Identify which cell holds the provided text, then report its [X, Y] central coordinate. 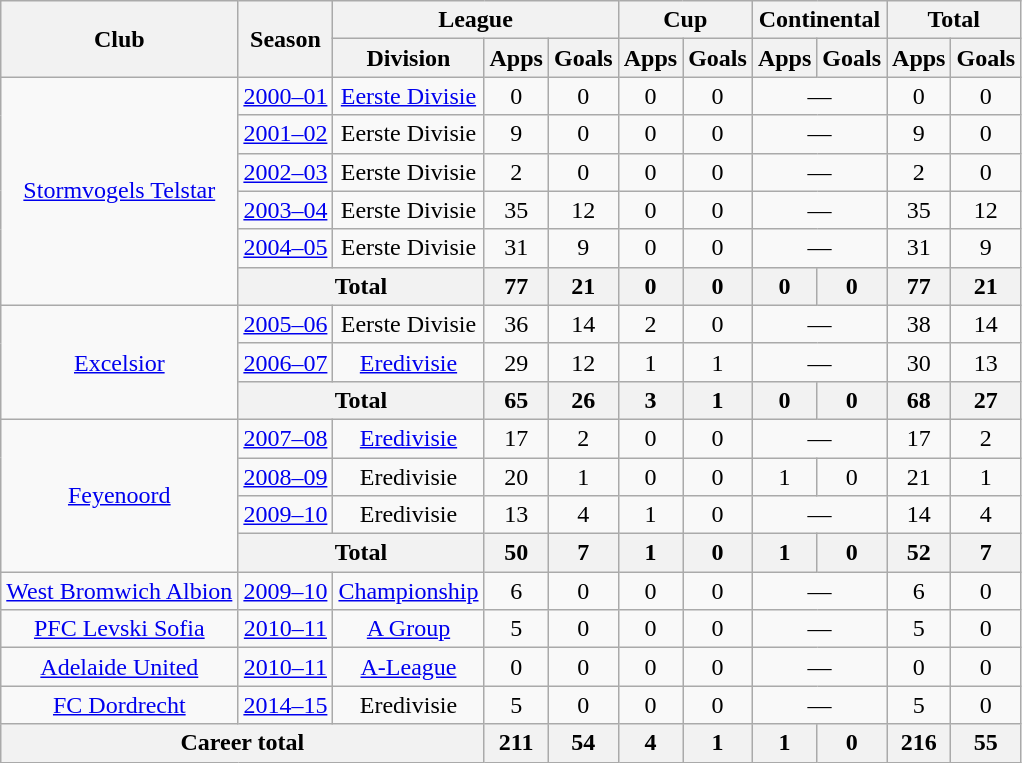
26 [583, 400]
2005–06 [286, 324]
38 [919, 324]
52 [919, 553]
Season [286, 39]
27 [986, 400]
2007–08 [286, 438]
PFC Levski Sofia [120, 629]
Stormvogels Telstar [120, 191]
20 [516, 477]
2002–03 [286, 172]
Feyenoord [120, 495]
50 [516, 553]
216 [919, 743]
2006–07 [286, 362]
2003–04 [286, 210]
2000–01 [286, 96]
2004–05 [286, 248]
55 [986, 743]
West Bromwich Albion [120, 591]
3 [650, 400]
2001–02 [286, 134]
FC Dordrecht [120, 705]
Cup [685, 20]
Club [120, 39]
30 [919, 362]
A Group [408, 629]
2008–09 [286, 477]
36 [516, 324]
68 [919, 400]
Career total [242, 743]
Excelsior [120, 362]
A-League [408, 667]
29 [516, 362]
211 [516, 743]
2014–15 [286, 705]
Division [408, 58]
54 [583, 743]
Continental [819, 20]
65 [516, 400]
League [476, 20]
Adelaide United [120, 667]
Championship [408, 591]
